Extract the (X, Y) coordinate from the center of the cell holding the provided text.  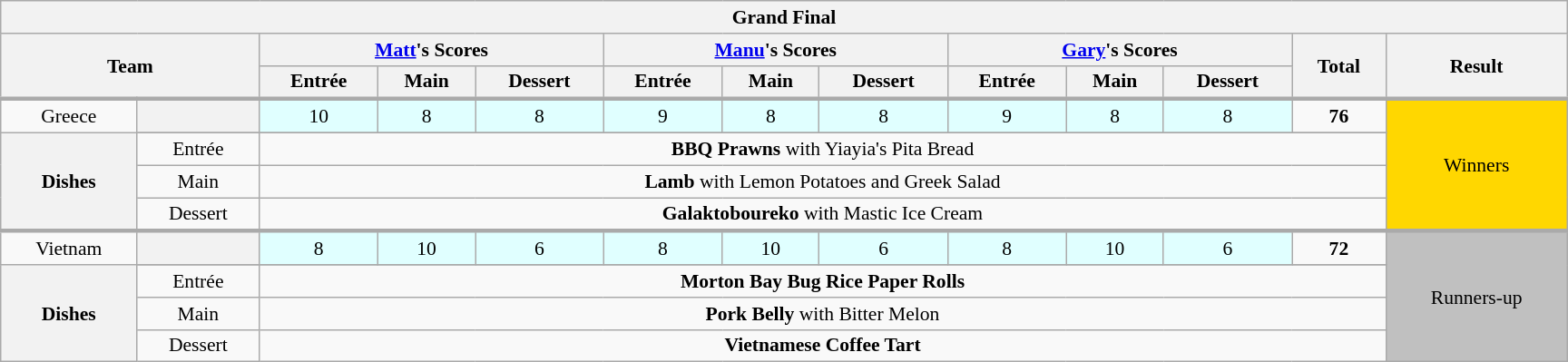
Morton Bay Bug Rice Paper Rolls (822, 281)
Matt's Scores (432, 50)
Team (131, 67)
76 (1339, 116)
Manu's Scores (775, 50)
Grand Final (784, 17)
Runners-up (1476, 297)
Greece (69, 116)
Pork Belly with Bitter Melon (822, 314)
Vietnamese Coffee Tart (822, 346)
Gary's Scores (1120, 50)
Result (1476, 67)
Lamb with Lemon Potatoes and Greek Salad (822, 181)
Total (1339, 67)
72 (1339, 249)
Winners (1476, 166)
BBQ Prawns with Yiayia's Pita Bread (822, 150)
Galaktoboureko with Mastic Ice Cream (822, 214)
Vietnam (69, 249)
